Return the (x, y) coordinate for the center point of the cell that contains the specified text.  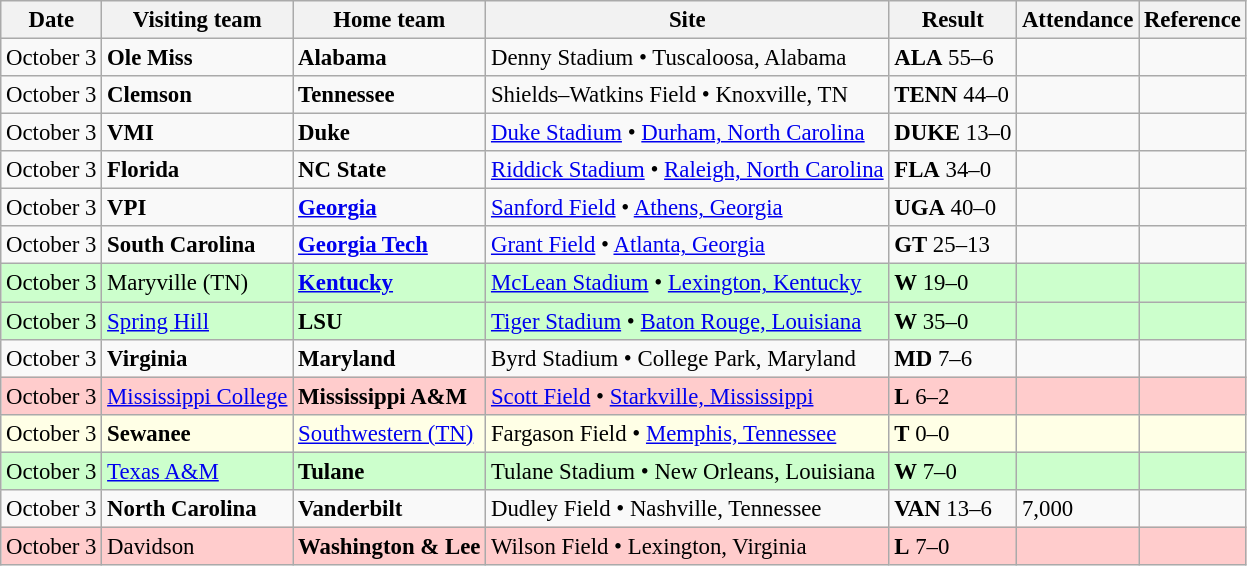
Sewanee (198, 433)
Reference (1193, 20)
LSU (390, 321)
Result (953, 20)
Dudley Field • Nashville, Tennessee (688, 509)
7,000 (1078, 509)
VMI (198, 133)
Washington & Lee (390, 546)
ALA 55–6 (953, 58)
Wilson Field • Lexington, Virginia (688, 546)
Visiting team (198, 20)
W 7–0 (953, 471)
Attendance (1078, 20)
TENN 44–0 (953, 95)
Georgia Tech (390, 245)
Scott Field • Starkville, Mississippi (688, 396)
Tulane (390, 471)
Tulane Stadium • New Orleans, Louisiana (688, 471)
Ole Miss (198, 58)
Fargason Field • Memphis, Tennessee (688, 433)
L 6–2 (953, 396)
Maryland (390, 358)
Vanderbilt (390, 509)
South Carolina (198, 245)
Byrd Stadium • College Park, Maryland (688, 358)
Tiger Stadium • Baton Rouge, Louisiana (688, 321)
Spring Hill (198, 321)
Grant Field • Atlanta, Georgia (688, 245)
Home team (390, 20)
FLA 34–0 (953, 170)
NC State (390, 170)
Alabama (390, 58)
Date (52, 20)
Sanford Field • Athens, Georgia (688, 208)
Virginia (198, 358)
Denny Stadium • Tuscaloosa, Alabama (688, 58)
VPI (198, 208)
DUKE 13–0 (953, 133)
Maryville (TN) (198, 283)
Tennessee (390, 95)
T 0–0 (953, 433)
L 7–0 (953, 546)
Davidson (198, 546)
Texas A&M (198, 471)
GT 25–13 (953, 245)
Mississippi A&M (390, 396)
VAN 13–6 (953, 509)
Shields–Watkins Field • Knoxville, TN (688, 95)
Duke Stadium • Durham, North Carolina (688, 133)
Site (688, 20)
MD 7–6 (953, 358)
Riddick Stadium • Raleigh, North Carolina (688, 170)
Southwestern (TN) (390, 433)
Clemson (198, 95)
Florida (198, 170)
Kentucky (390, 283)
North Carolina (198, 509)
Mississippi College (198, 396)
Georgia (390, 208)
UGA 40–0 (953, 208)
W 19–0 (953, 283)
W 35–0 (953, 321)
Duke (390, 133)
McLean Stadium • Lexington, Kentucky (688, 283)
